Return the [x, y] coordinate for the center point of the cell that contains the specified text.  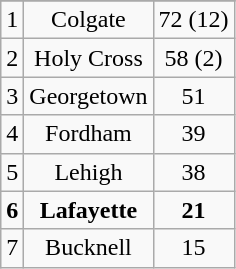
2 [12, 58]
39 [194, 134]
1 [12, 20]
3 [12, 96]
58 (2) [194, 58]
4 [12, 134]
Lafayette [88, 210]
7 [12, 248]
15 [194, 248]
Georgetown [88, 96]
Holy Cross [88, 58]
Lehigh [88, 172]
6 [12, 210]
Bucknell [88, 248]
5 [12, 172]
21 [194, 210]
72 (12) [194, 20]
51 [194, 96]
Fordham [88, 134]
38 [194, 172]
Colgate [88, 20]
